Determine the (X, Y) coordinate at the center of the cell enclosing the given text.  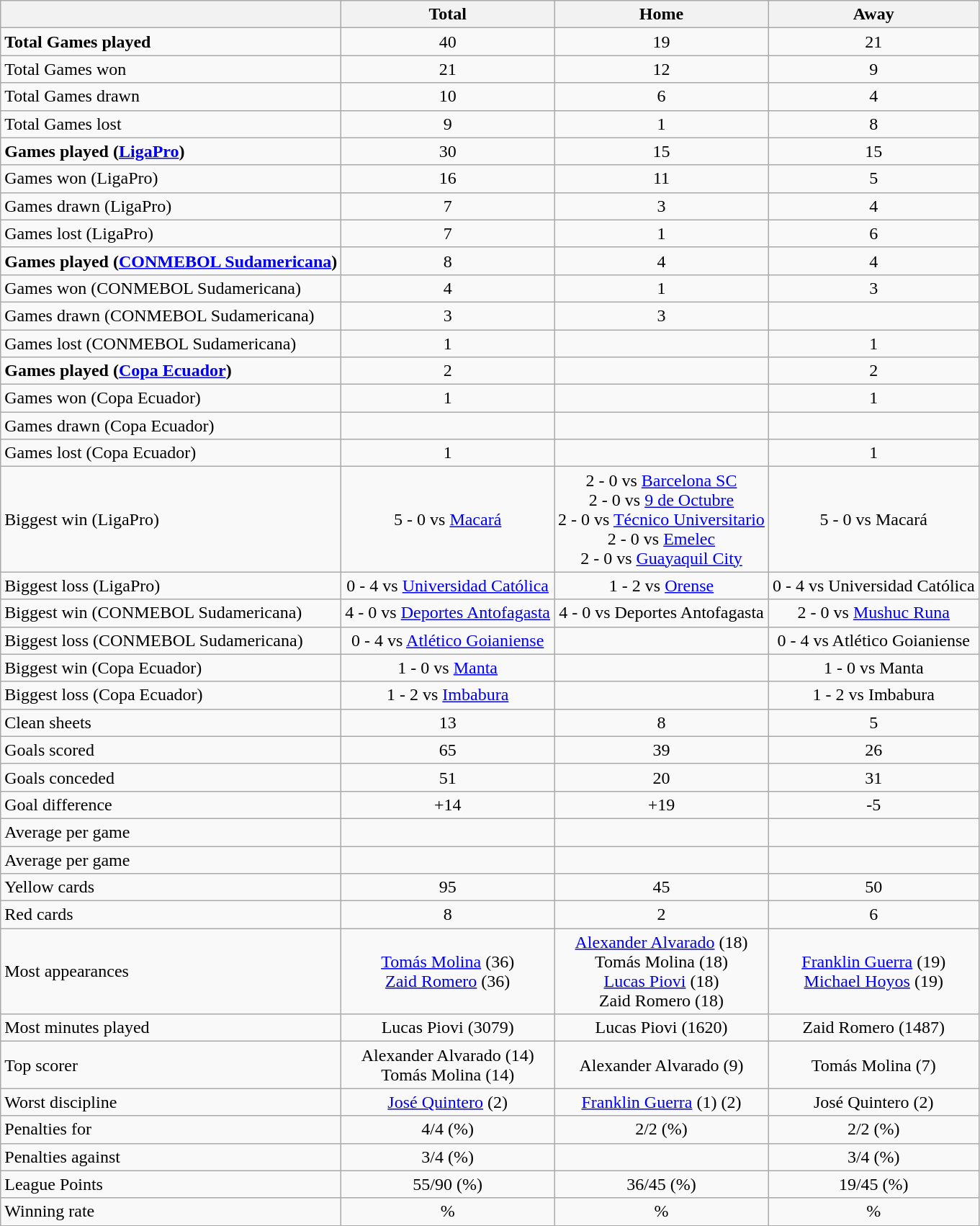
11 (662, 179)
39 (662, 750)
Home (662, 14)
Penalties against (171, 1157)
Goal difference (171, 805)
20 (662, 777)
Biggest win (LigaPro) (171, 519)
Games played (LigaPro) (171, 151)
Games played (Copa Ecuador) (171, 371)
-5 (873, 805)
+19 (662, 805)
Biggest loss (LigaPro) (171, 586)
Winning rate (171, 1212)
50 (873, 887)
16 (448, 179)
36/45 (%) (662, 1184)
Tomás Molina (7) (873, 1065)
13 (448, 722)
Total Games drawn (171, 97)
Top scorer (171, 1065)
Franklin Guerra (1) (2) (662, 1102)
12 (662, 69)
Red cards (171, 915)
30 (448, 151)
Games played (CONMEBOL Sudamericana) (171, 261)
Total (448, 14)
31 (873, 777)
95 (448, 887)
Biggest win (CONMEBOL Sudamericana) (171, 613)
Alexander Alvarado (18)Tomás Molina (18)Lucas Piovi (18)Zaid Romero (18) (662, 971)
Zaid Romero (1487) (873, 1028)
Alexander Alvarado (9) (662, 1065)
Games lost (Copa Ecuador) (171, 453)
Away (873, 14)
Games won (LigaPro) (171, 179)
19/45 (%) (873, 1184)
51 (448, 777)
Clean sheets (171, 722)
Biggest win (Copa Ecuador) (171, 668)
2 - 0 vs Mushuc Runa (873, 613)
Lucas Piovi (1620) (662, 1028)
1 - 2 vs Orense (662, 586)
10 (448, 97)
Total Games won (171, 69)
Penalties for (171, 1129)
Biggest loss (CONMEBOL Sudamericana) (171, 640)
Games drawn (CONMEBOL Sudamericana) (171, 316)
+14 (448, 805)
Yellow cards (171, 887)
Total Games played (171, 42)
Games drawn (LigaPro) (171, 206)
55/90 (%) (448, 1184)
Alexander Alvarado (14) Tomás Molina (14) (448, 1065)
Games lost (LigaPro) (171, 233)
Franklin Guerra (19)Michael Hoyos (19) (873, 971)
45 (662, 887)
4/4 (%) (448, 1129)
Most appearances (171, 971)
Most minutes played (171, 1028)
Worst discipline (171, 1102)
Total Games lost (171, 124)
40 (448, 42)
Games drawn (Copa Ecuador) (171, 426)
Biggest loss (Copa Ecuador) (171, 695)
Games won (Copa Ecuador) (171, 398)
65 (448, 750)
26 (873, 750)
19 (662, 42)
League Points (171, 1184)
Goals conceded (171, 777)
Lucas Piovi (3079) (448, 1028)
2 - 0 vs Barcelona SC2 - 0 vs 9 de Octubre2 - 0 vs Técnico Universitario2 - 0 vs Emelec2 - 0 vs Guayaquil City (662, 519)
Goals scored (171, 750)
Games won (CONMEBOL Sudamericana) (171, 288)
Tomás Molina (36)Zaid Romero (36) (448, 971)
Games lost (CONMEBOL Sudamericana) (171, 344)
